Determine the (X, Y) coordinate at the center of the cell enclosing the given text.  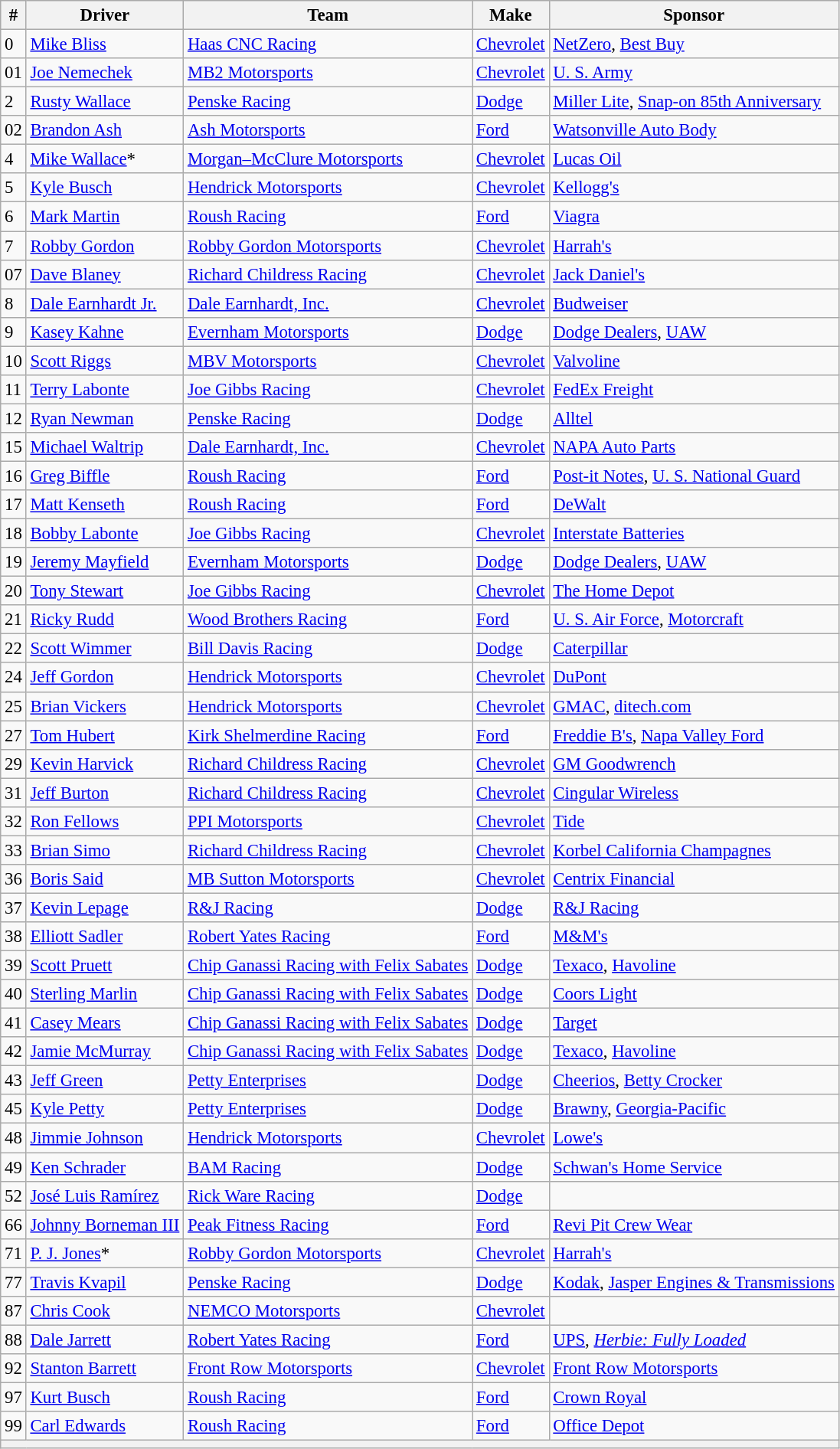
45 (14, 1110)
Brawny, Georgia-Pacific (694, 1110)
Jack Daniel's (694, 274)
Cingular Wireless (694, 793)
40 (14, 994)
Bill Davis Racing (328, 649)
Sponsor (694, 15)
19 (14, 562)
7 (14, 246)
16 (14, 476)
Kellogg's (694, 188)
# (14, 15)
GM Goodwrench (694, 764)
5 (14, 188)
Dave Blaney (104, 274)
Rick Ware Racing (328, 1196)
Michael Waltrip (104, 447)
Terry Labonte (104, 390)
88 (14, 1339)
Jimmie Johnson (104, 1138)
11 (14, 390)
15 (14, 447)
01 (14, 73)
DeWalt (694, 505)
8 (14, 303)
Joe Nemechek (104, 73)
71 (14, 1253)
Valvoline (694, 361)
18 (14, 534)
Robby Gordon (104, 246)
Dale Earnhardt Jr. (104, 303)
Haas CNC Racing (328, 44)
Viagra (694, 217)
Ricky Rudd (104, 620)
Jeremy Mayfield (104, 562)
92 (14, 1369)
Ash Motorsports (328, 130)
32 (14, 822)
Scott Riggs (104, 361)
4 (14, 159)
0 (14, 44)
Kyle Petty (104, 1110)
37 (14, 908)
52 (14, 1196)
17 (14, 505)
Coors Light (694, 994)
U. S. Army (694, 73)
6 (14, 217)
24 (14, 678)
Team (328, 15)
Budweiser (694, 303)
Freddie B's, Napa Valley Ford (694, 735)
Kasey Kahne (104, 332)
10 (14, 361)
77 (14, 1282)
48 (14, 1138)
Brandon Ash (104, 130)
Kevin Harvick (104, 764)
02 (14, 130)
Make (511, 15)
Peak Fitness Racing (328, 1225)
Alltel (694, 418)
Post-it Notes, U. S. National Guard (694, 476)
Driver (104, 15)
NetZero, Best Buy (694, 44)
NEMCO Motorsports (328, 1311)
PPI Motorsports (328, 822)
Jeff Gordon (104, 678)
49 (14, 1167)
Brian Vickers (104, 706)
Stanton Barrett (104, 1369)
39 (14, 966)
Scott Wimmer (104, 649)
Bobby Labonte (104, 534)
Sterling Marlin (104, 994)
Watsonville Auto Body (694, 130)
Cheerios, Betty Crocker (694, 1081)
Elliott Sadler (104, 937)
41 (14, 1023)
97 (14, 1397)
Carl Edwards (104, 1426)
12 (14, 418)
Brian Simo (104, 850)
Korbel California Champagnes (694, 850)
21 (14, 620)
87 (14, 1311)
BAM Racing (328, 1167)
Jeff Burton (104, 793)
2 (14, 102)
Kirk Shelmerdine Racing (328, 735)
Interstate Batteries (694, 534)
Tom Hubert (104, 735)
Ron Fellows (104, 822)
Mike Bliss (104, 44)
Casey Mears (104, 1023)
DuPont (694, 678)
43 (14, 1081)
38 (14, 937)
31 (14, 793)
Wood Brothers Racing (328, 620)
Target (694, 1023)
Ken Schrader (104, 1167)
Scott Pruett (104, 966)
Schwan's Home Service (694, 1167)
Miller Lite, Snap-on 85th Anniversary (694, 102)
33 (14, 850)
Tide (694, 822)
Boris Said (104, 879)
Kevin Lepage (104, 908)
Kurt Busch (104, 1397)
GMAC, ditech.com (694, 706)
9 (14, 332)
Ryan Newman (104, 418)
Chris Cook (104, 1311)
Dale Jarrett (104, 1339)
Centrix Financial (694, 879)
MB Sutton Motorsports (328, 879)
Tony Stewart (104, 591)
M&M's (694, 937)
66 (14, 1225)
Morgan–McClure Motorsports (328, 159)
Lowe's (694, 1138)
22 (14, 649)
Jeff Green (104, 1081)
Kyle Busch (104, 188)
27 (14, 735)
José Luis Ramírez (104, 1196)
Mike Wallace* (104, 159)
U. S. Air Force, Motorcraft (694, 620)
29 (14, 764)
20 (14, 591)
Office Depot (694, 1426)
MB2 Motorsports (328, 73)
25 (14, 706)
Mark Martin (104, 217)
07 (14, 274)
Lucas Oil (694, 159)
99 (14, 1426)
Caterpillar (694, 649)
42 (14, 1052)
Rusty Wallace (104, 102)
UPS, Herbie: Fully Loaded (694, 1339)
P. J. Jones* (104, 1253)
Matt Kenseth (104, 505)
MBV Motorsports (328, 361)
Crown Royal (694, 1397)
Revi Pit Crew Wear (694, 1225)
FedEx Freight (694, 390)
36 (14, 879)
NAPA Auto Parts (694, 447)
Greg Biffle (104, 476)
Kodak, Jasper Engines & Transmissions (694, 1282)
Johnny Borneman III (104, 1225)
Jamie McMurray (104, 1052)
Travis Kvapil (104, 1282)
The Home Depot (694, 591)
